Find where the given text appears and provide that cell's center as [X, Y] coordinate. 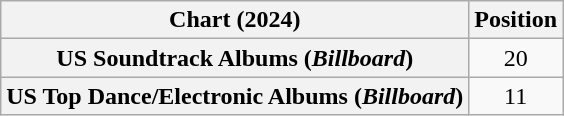
Chart (2024) [235, 20]
US Top Dance/Electronic Albums (Billboard) [235, 96]
Position [516, 20]
20 [516, 58]
US Soundtrack Albums (Billboard) [235, 58]
11 [516, 96]
